Determine the (x, y) coordinate at the center of the cell enclosing the given text.  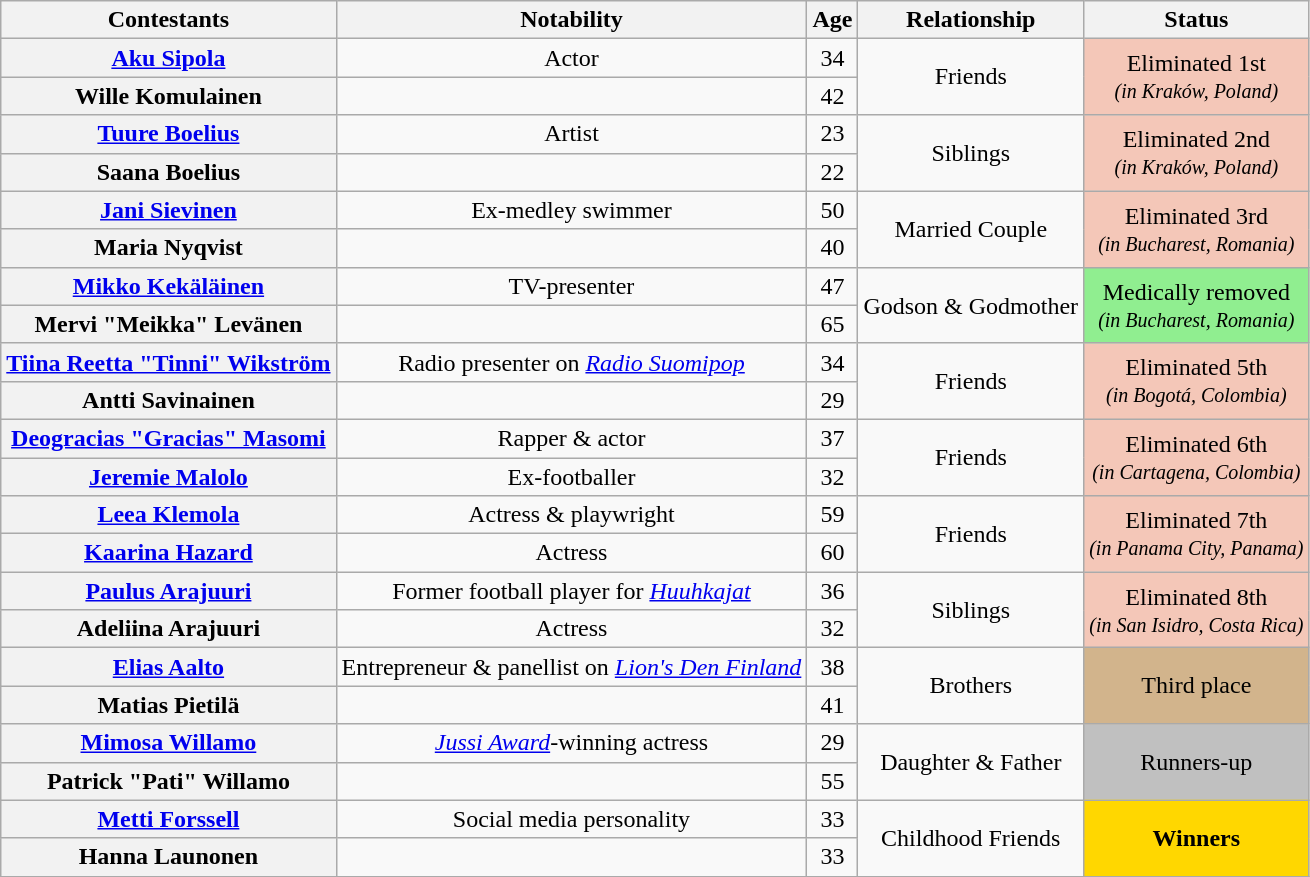
50 (832, 210)
Notability (572, 20)
Jeremie Malolo (168, 477)
Mervi "Meikka" Levänen (168, 324)
Aku Sipola (168, 58)
36 (832, 591)
Entrepreneur & panellist on Lion's Den Finland (572, 667)
23 (832, 134)
Eliminated 6th(in Cartagena, Colombia) (1196, 457)
Social media personality (572, 819)
Mimosa Willamo (168, 743)
Maria Nyqvist (168, 248)
Former football player for Huuhkajat (572, 591)
42 (832, 96)
38 (832, 667)
Tiina Reetta "Tinni" Wikström (168, 362)
Actress & playwright (572, 515)
59 (832, 515)
Childhood Friends (971, 838)
Ex-medley swimmer (572, 210)
Wille Komulainen (168, 96)
60 (832, 553)
Jussi Award-winning actress (572, 743)
Patrick "Pati" Willamo (168, 781)
Relationship (971, 20)
Ex-footballer (572, 477)
Kaarina Hazard (168, 553)
Runners-up (1196, 762)
TV-presenter (572, 286)
Leea Klemola (168, 515)
Adeliina Arajuuri (168, 629)
Metti Forssell (168, 819)
Tuure Boelius (168, 134)
Mikko Kekäläinen (168, 286)
Paulus Arajuuri (168, 591)
Married Couple (971, 229)
37 (832, 438)
22 (832, 172)
Deogracias "Gracias" Masomi (168, 438)
Winners (1196, 838)
Daughter & Father (971, 762)
Artist (572, 134)
Status (1196, 20)
Eliminated 5th(in Bogotá, Colombia) (1196, 381)
Eliminated 7th(in Panama City, Panama) (1196, 534)
Medically removed(in Bucharest, Romania) (1196, 305)
Actor (572, 58)
Brothers (971, 686)
Third place (1196, 686)
Contestants (168, 20)
Rapper & actor (572, 438)
Eliminated 3rd(in Bucharest, Romania) (1196, 229)
Radio presenter on Radio Suomipop (572, 362)
Eliminated 1st(in Kraków, Poland) (1196, 77)
Hanna Launonen (168, 857)
Godson & Godmother (971, 305)
65 (832, 324)
40 (832, 248)
55 (832, 781)
Age (832, 20)
47 (832, 286)
Eliminated 8th(in San Isidro, Costa Rica) (1196, 610)
Elias Aalto (168, 667)
Eliminated 2nd(in Kraków, Poland) (1196, 153)
Jani Sievinen (168, 210)
Antti Savinainen (168, 400)
Saana Boelius (168, 172)
Matias Pietilä (168, 705)
41 (832, 705)
